Determine the (x, y) coordinate at the center of the cell enclosing the given text.  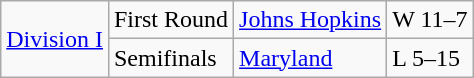
Division I (55, 39)
First Round (170, 20)
Johns Hopkins (310, 20)
W 11–7 (430, 20)
L 5–15 (430, 58)
Maryland (310, 58)
Semifinals (170, 58)
